Scan for the cell matching the given text and deliver its (x, y) coordinate at center. 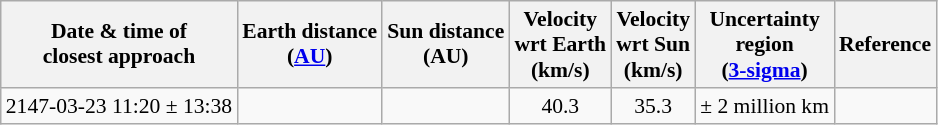
35.3 (653, 106)
2147-03-23 11:20 ± 13:38 (119, 106)
Reference (885, 44)
Date & time ofclosest approach (119, 44)
Earth distance(AU) (310, 44)
Velocitywrt Sun(km/s) (653, 44)
± 2 million km (764, 106)
Uncertaintyregion(3-sigma) (764, 44)
40.3 (560, 106)
Velocitywrt Earth(km/s) (560, 44)
Sun distance(AU) (446, 44)
